Extract the (X, Y) coordinate from the center of the cell holding the provided text.  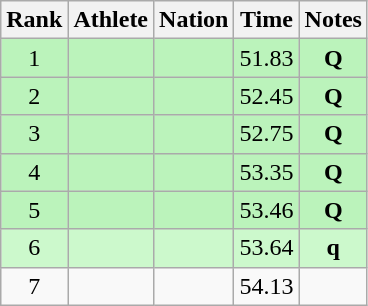
2 (34, 96)
1 (34, 58)
6 (34, 248)
52.75 (266, 134)
54.13 (266, 286)
7 (34, 286)
Rank (34, 20)
3 (34, 134)
Athlete (111, 20)
5 (34, 210)
q (333, 248)
4 (34, 172)
Nation (194, 20)
53.46 (266, 210)
51.83 (266, 58)
52.45 (266, 96)
Notes (333, 20)
Time (266, 20)
53.64 (266, 248)
53.35 (266, 172)
